Output the (x, y) coordinate of the center of the cell containing the given text.  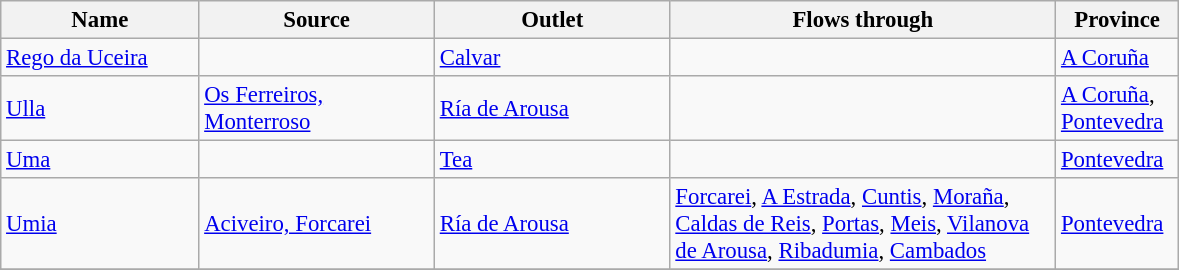
A Coruña, Pontevedra (1118, 108)
A Coruña (1118, 58)
Tea (552, 160)
Umia (100, 224)
Aciveiro, Forcarei (317, 224)
Ulla (100, 108)
Source (317, 20)
Outlet (552, 20)
Forcarei, A Estrada, Cuntis, Moraña, Caldas de Reis, Portas, Meis, Vilanova de Arousa, Ribadumia, Cambados (863, 224)
Calvar (552, 58)
Rego da Uceira (100, 58)
Province (1118, 20)
Os Ferreiros, Monterroso (317, 108)
Flows through (863, 20)
Uma (100, 160)
Name (100, 20)
